Identify which cell holds the provided text, then report its (X, Y) central coordinate. 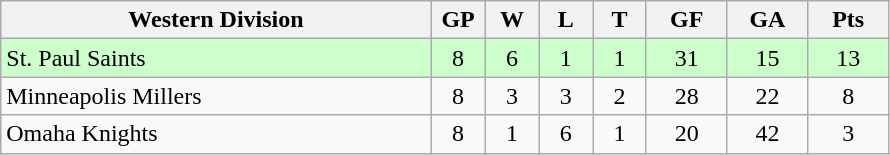
GA (768, 20)
L (566, 20)
Pts (848, 20)
13 (848, 58)
Omaha Knights (216, 134)
42 (768, 134)
GP (458, 20)
W (512, 20)
St. Paul Saints (216, 58)
T (620, 20)
20 (686, 134)
Western Division (216, 20)
28 (686, 96)
15 (768, 58)
GF (686, 20)
Minneapolis Millers (216, 96)
2 (620, 96)
22 (768, 96)
31 (686, 58)
